Find where the given text appears and provide that cell's center as [x, y] coordinate. 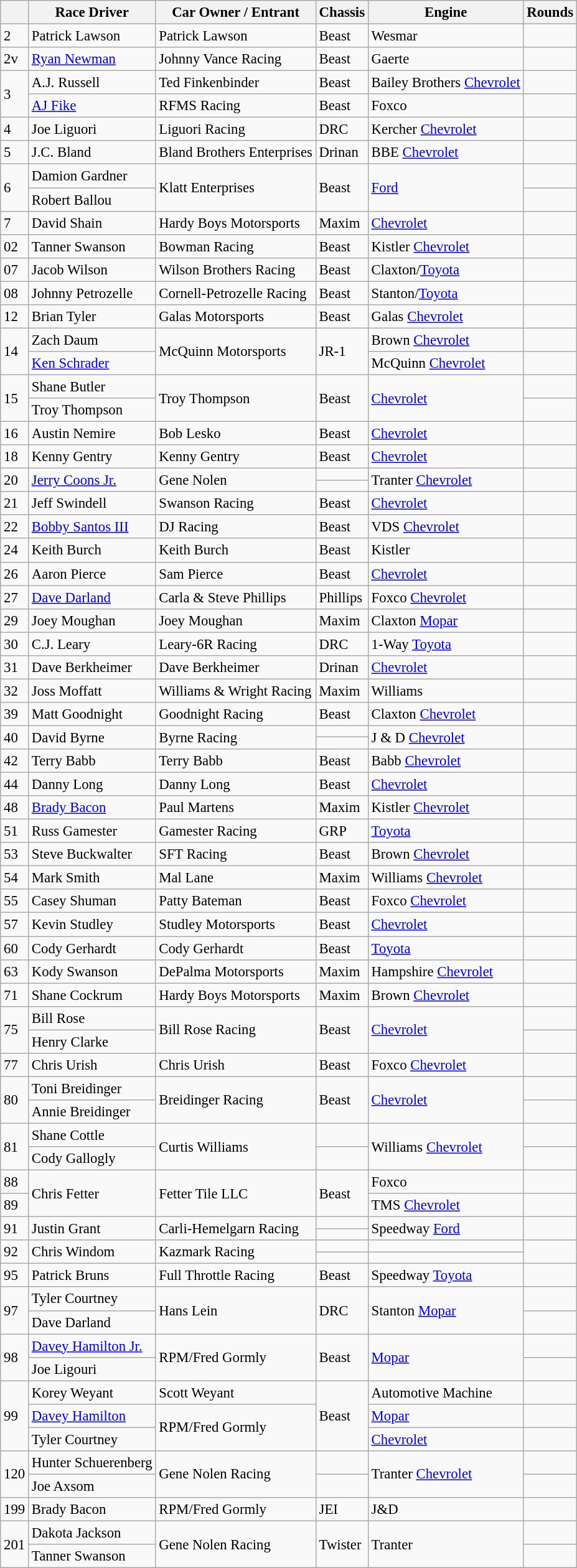
Fetter Tile LLC [235, 1193]
Bailey Brothers Chevrolet [446, 83]
Bill Rose Racing [235, 1029]
Austin Nemire [92, 434]
39 [15, 714]
44 [15, 785]
Toni Breidinger [92, 1088]
98 [15, 1358]
2v [15, 59]
Johnny Petrozelle [92, 293]
Bland Brothers Enterprises [235, 152]
Ken Schrader [92, 363]
Davey Hamilton [92, 1416]
RFMS Racing [235, 106]
Hunter Schuerenberg [92, 1463]
Shane Cottle [92, 1135]
Joe Axsom [92, 1486]
Justin Grant [92, 1229]
Johnny Vance Racing [235, 59]
Gamester Racing [235, 831]
BBE Chevrolet [446, 152]
24 [15, 551]
JR-1 [342, 351]
Kazmark Racing [235, 1252]
40 [15, 737]
21 [15, 503]
30 [15, 644]
Davey Hamilton Jr. [92, 1346]
42 [15, 761]
Joe Liguori [92, 129]
91 [15, 1229]
Stanton/Toyota [446, 293]
Jerry Coons Jr. [92, 480]
Kody Swanson [92, 971]
Chassis [342, 12]
Babb Chevrolet [446, 761]
David Shain [92, 223]
J & D Chevrolet [446, 737]
Claxton/Toyota [446, 269]
Gaerte [446, 59]
Hampshire Chevrolet [446, 971]
Shane Butler [92, 386]
Ryan Newman [92, 59]
6 [15, 188]
Galas Chevrolet [446, 317]
Kevin Studley [92, 925]
Race Driver [92, 12]
71 [15, 995]
26 [15, 574]
14 [15, 351]
Steve Buckwalter [92, 854]
Klatt Enterprises [235, 188]
15 [15, 398]
JEI [342, 1510]
2 [15, 36]
1-Way Toyota [446, 644]
Carli-Hemelgarn Racing [235, 1229]
McQuinn Chevrolet [446, 363]
Mal Lane [235, 878]
12 [15, 317]
Curtis Williams [235, 1146]
Paul Martens [235, 808]
Matt Goodnight [92, 714]
3 [15, 95]
Chris Windom [92, 1252]
Speedway Toyota [446, 1276]
Patty Bateman [235, 902]
08 [15, 293]
Bob Lesko [235, 434]
95 [15, 1276]
77 [15, 1065]
SFT Racing [235, 854]
David Byrne [92, 737]
DePalma Motorsports [235, 971]
Brian Tyler [92, 317]
Galas Motorsports [235, 317]
Twister [342, 1544]
VDS Chevrolet [446, 527]
63 [15, 971]
J.C. Bland [92, 152]
89 [15, 1205]
Cody Gallogly [92, 1159]
Jeff Swindell [92, 503]
Korey Weyant [92, 1393]
Goodnight Racing [235, 714]
Rounds [550, 12]
Kercher Chevrolet [446, 129]
Phillips [342, 597]
Joss Moffatt [92, 691]
TMS Chevrolet [446, 1205]
Russ Gamester [92, 831]
J&D [446, 1510]
AJ Fike [92, 106]
Car Owner / Entrant [235, 12]
Speedway Ford [446, 1229]
Damion Gardner [92, 176]
16 [15, 434]
81 [15, 1146]
Joe Ligouri [92, 1369]
7 [15, 223]
92 [15, 1252]
Williams & Wright Racing [235, 691]
199 [15, 1510]
Henry Clarke [92, 1042]
97 [15, 1310]
51 [15, 831]
C.J. Leary [92, 644]
Dakota Jackson [92, 1533]
Kistler [446, 551]
80 [15, 1100]
DJ Racing [235, 527]
Ted Finkenbinder [235, 83]
20 [15, 480]
27 [15, 597]
Liguori Racing [235, 129]
Swanson Racing [235, 503]
Studley Motorsports [235, 925]
Mark Smith [92, 878]
75 [15, 1029]
Aaron Pierce [92, 574]
55 [15, 902]
Scott Weyant [235, 1393]
Gene Nolen [235, 480]
60 [15, 948]
Chris Fetter [92, 1193]
Jacob Wilson [92, 269]
Claxton Mopar [446, 620]
A.J. Russell [92, 83]
32 [15, 691]
GRP [342, 831]
Bobby Santos III [92, 527]
Shane Cockrum [92, 995]
48 [15, 808]
Sam Pierce [235, 574]
Engine [446, 12]
Ford [446, 188]
Casey Shuman [92, 902]
Byrne Racing [235, 737]
Full Throttle Racing [235, 1276]
02 [15, 246]
Hans Lein [235, 1310]
Tranter [446, 1544]
Leary-6R Racing [235, 644]
Annie Breidinger [92, 1112]
Bill Rose [92, 1018]
4 [15, 129]
Williams [446, 691]
201 [15, 1544]
McQuinn Motorsports [235, 351]
31 [15, 668]
88 [15, 1182]
Zach Daum [92, 340]
Carla & Steve Phillips [235, 597]
Bowman Racing [235, 246]
54 [15, 878]
18 [15, 457]
Patrick Bruns [92, 1276]
53 [15, 854]
57 [15, 925]
5 [15, 152]
Breidinger Racing [235, 1100]
Claxton Chevrolet [446, 714]
Wilson Brothers Racing [235, 269]
120 [15, 1475]
Robert Ballou [92, 200]
Wesmar [446, 36]
Cornell-Petrozelle Racing [235, 293]
22 [15, 527]
Automotive Machine [446, 1393]
99 [15, 1416]
29 [15, 620]
07 [15, 269]
Stanton Mopar [446, 1310]
